Return (X, Y) of the center of cell containing provided text 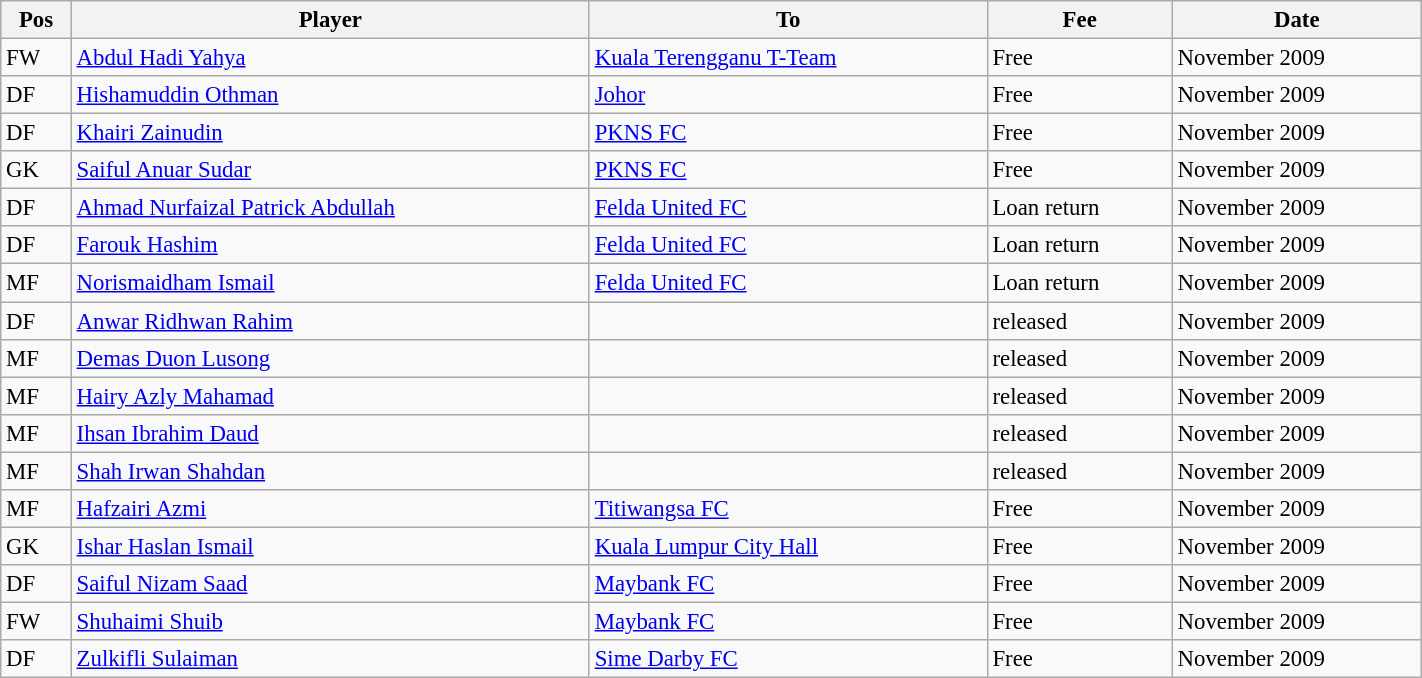
Kuala Terengganu T-Team (788, 58)
Shah Irwan Shahdan (330, 471)
Pos (36, 20)
Titiwangsa FC (788, 509)
Hairy Azly Mahamad (330, 396)
Demas Duon Lusong (330, 358)
Player (330, 20)
Norismaidham Ismail (330, 283)
To (788, 20)
Saiful Anuar Sudar (330, 170)
Johor (788, 95)
Abdul Hadi Yahya (330, 58)
Sime Darby FC (788, 659)
Ishar Haslan Ismail (330, 546)
Kuala Lumpur City Hall (788, 546)
Date (1296, 20)
Hishamuddin Othman (330, 95)
Farouk Hashim (330, 245)
Khairi Zainudin (330, 133)
Anwar Ridhwan Rahim (330, 321)
Zulkifli Sulaiman (330, 659)
Ahmad Nurfaizal Patrick Abdullah (330, 208)
Shuhaimi Shuib (330, 621)
Fee (1080, 20)
Saiful Nizam Saad (330, 584)
Ihsan Ibrahim Daud (330, 433)
Hafzairi Azmi (330, 509)
